Detect which cell encompasses the target text, then output its (X, Y) center coordinate. 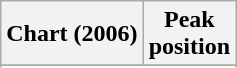
Peakposition (189, 34)
Chart (2006) (72, 34)
